Capture the cell that displays the provided text and extract its (x, y) central coordinate. 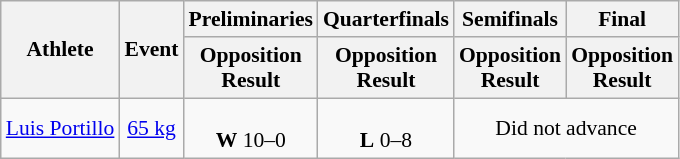
Athlete (60, 50)
L 0–8 (386, 128)
Event (151, 50)
Quarterfinals (386, 19)
Did not advance (566, 128)
65 kg (151, 128)
Semifinals (510, 19)
Final (622, 19)
Preliminaries (251, 19)
W 10–0 (251, 128)
Luis Portillo (60, 128)
